Provide the [X, Y] coordinate of the cell's center where the given text is located.  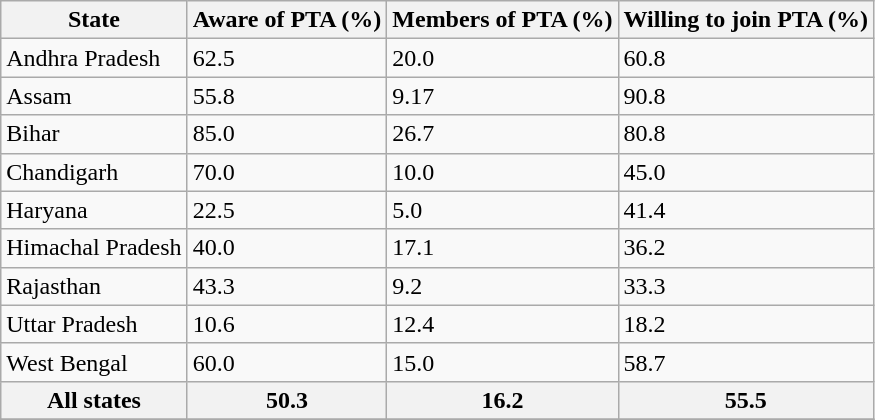
62.5 [287, 58]
36.2 [746, 248]
33.3 [746, 286]
16.2 [502, 400]
55.5 [746, 400]
All states [94, 400]
5.0 [502, 210]
70.0 [287, 172]
20.0 [502, 58]
Aware of PTA (%) [287, 20]
50.3 [287, 400]
60.8 [746, 58]
Willing to join PTA (%) [746, 20]
10.6 [287, 324]
17.1 [502, 248]
Haryana [94, 210]
22.5 [287, 210]
State [94, 20]
80.8 [746, 134]
9.17 [502, 96]
41.4 [746, 210]
West Bengal [94, 362]
90.8 [746, 96]
10.0 [502, 172]
Andhra Pradesh [94, 58]
18.2 [746, 324]
26.7 [502, 134]
58.7 [746, 362]
85.0 [287, 134]
Bihar [94, 134]
12.4 [502, 324]
Members of PTA (%) [502, 20]
Assam [94, 96]
Uttar Pradesh [94, 324]
Rajasthan [94, 286]
55.8 [287, 96]
40.0 [287, 248]
60.0 [287, 362]
Himachal Pradesh [94, 248]
15.0 [502, 362]
45.0 [746, 172]
43.3 [287, 286]
Chandigarh [94, 172]
9.2 [502, 286]
